Capture the cell that displays the provided text and extract its [x, y] central coordinate. 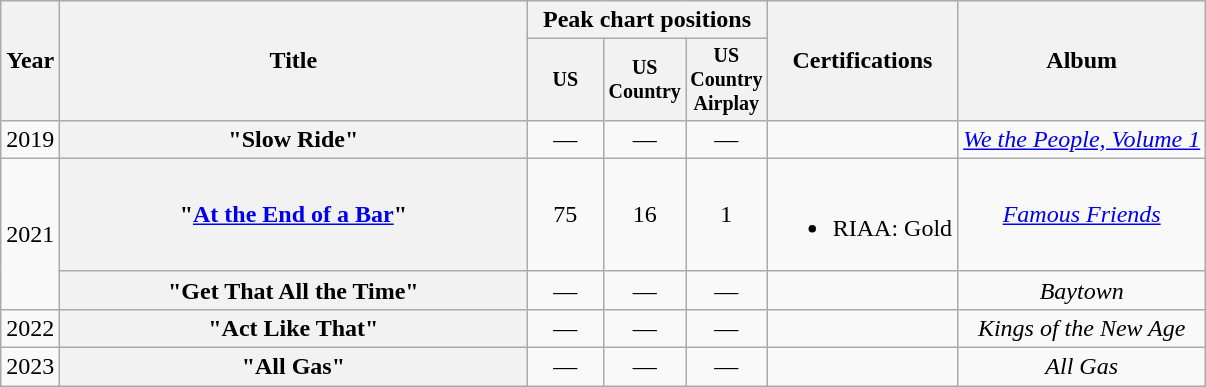
We the People, Volume 1 [1082, 139]
75 [566, 214]
Famous Friends [1082, 214]
Title [294, 61]
Certifications [862, 61]
Year [30, 61]
"Act Like That" [294, 328]
Peak chart positions [647, 20]
US Country Airplay [727, 80]
2021 [30, 234]
2022 [30, 328]
RIAA: Gold [862, 214]
2019 [30, 139]
US [566, 80]
1 [727, 214]
US Country [645, 80]
"At the End of a Bar" [294, 214]
Kings of the New Age [1082, 328]
All Gas [1082, 367]
"Slow Ride" [294, 139]
Baytown [1082, 290]
16 [645, 214]
"All Gas" [294, 367]
"Get That All the Time" [294, 290]
Album [1082, 61]
2023 [30, 367]
